Extract the (X, Y) coordinate from the center of the cell holding the provided text.  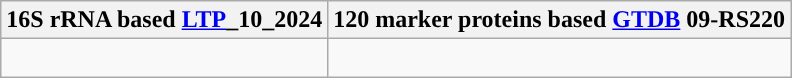
120 marker proteins based GTDB 09-RS220 (560, 20)
16S rRNA based LTP_10_2024 (164, 20)
